Return (X, Y) of the center of cell containing provided text 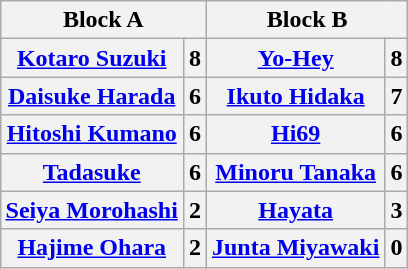
Block B (306, 20)
Tadasuke (92, 172)
Hayata (295, 210)
Junta Miyawaki (295, 248)
Block A (103, 20)
Ikuto Hidaka (295, 96)
Hajime Ohara (92, 248)
Hi69 (295, 134)
0 (396, 248)
7 (396, 96)
Daisuke Harada (92, 96)
Kotaro Suzuki (92, 58)
Hitoshi Kumano (92, 134)
Yo-Hey (295, 58)
3 (396, 210)
Seiya Morohashi (92, 210)
Minoru Tanaka (295, 172)
